From the cell containing the given text, extract its center point as (X, Y) coordinate. 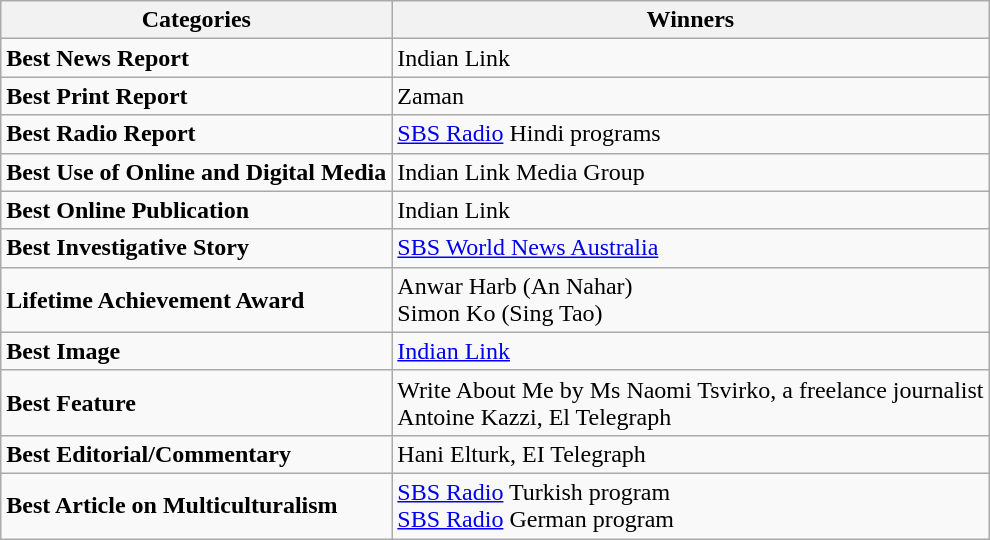
Best Print Report (196, 96)
SBS Radio Hindi programs (690, 134)
Anwar Harb (An Nahar)Simon Ko (Sing Tao) (690, 300)
Write About Me by Ms Naomi Tsvirko, a freelance journalistAntoine Kazzi, El Telegraph (690, 402)
Best Feature (196, 402)
Best Article on Multiculturalism (196, 506)
Best News Report (196, 58)
Indian Link Media Group (690, 172)
Lifetime Achievement Award (196, 300)
Categories (196, 20)
SBS Radio Turkish programSBS Radio German program (690, 506)
Best Use of Online and Digital Media (196, 172)
Winners (690, 20)
Best Radio Report (196, 134)
Best Image (196, 351)
Best Editorial/Commentary (196, 454)
Best Online Publication (196, 210)
Zaman (690, 96)
Best Investigative Story (196, 248)
Hani Elturk, EI Telegraph (690, 454)
SBS World News Australia (690, 248)
